Scan for the cell matching the given text and deliver its (X, Y) coordinate at center. 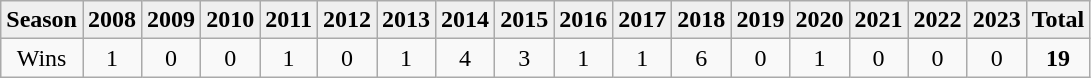
2016 (584, 20)
2018 (702, 20)
4 (466, 58)
2013 (406, 20)
3 (524, 58)
2015 (524, 20)
2020 (820, 20)
19 (1058, 58)
2014 (466, 20)
Total (1058, 20)
2019 (760, 20)
2009 (172, 20)
2010 (230, 20)
2022 (938, 20)
2023 (996, 20)
2008 (112, 20)
2012 (346, 20)
2017 (642, 20)
6 (702, 58)
Season (42, 20)
2011 (289, 20)
Wins (42, 58)
2021 (878, 20)
